Extract the [x, y] coordinate from the center of the cell holding the provided text.  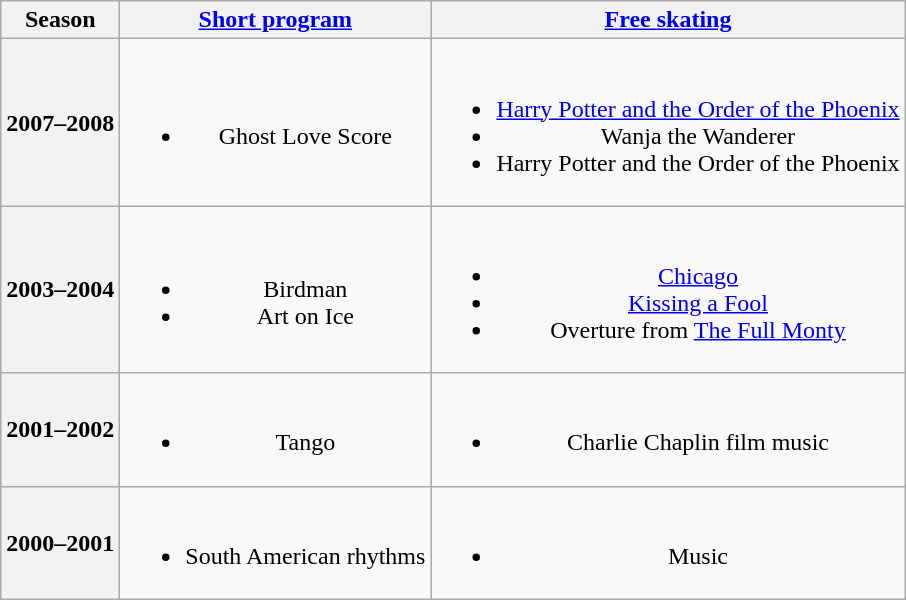
2001–2002 [60, 430]
Chicago Kissing a Fool Overture from The Full Monty [668, 290]
Ghost Love Score [276, 122]
Music [668, 542]
Short program [276, 20]
Tango [276, 430]
Birdman Art on Ice [276, 290]
Season [60, 20]
2007–2008 [60, 122]
2000–2001 [60, 542]
South American rhythms [276, 542]
Harry Potter and the Order of the Phoenix Wanja the Wanderer Harry Potter and the Order of the Phoenix [668, 122]
2003–2004 [60, 290]
Free skating [668, 20]
Charlie Chaplin film music [668, 430]
